Output the (X, Y) coordinate of the center of the cell containing the given text.  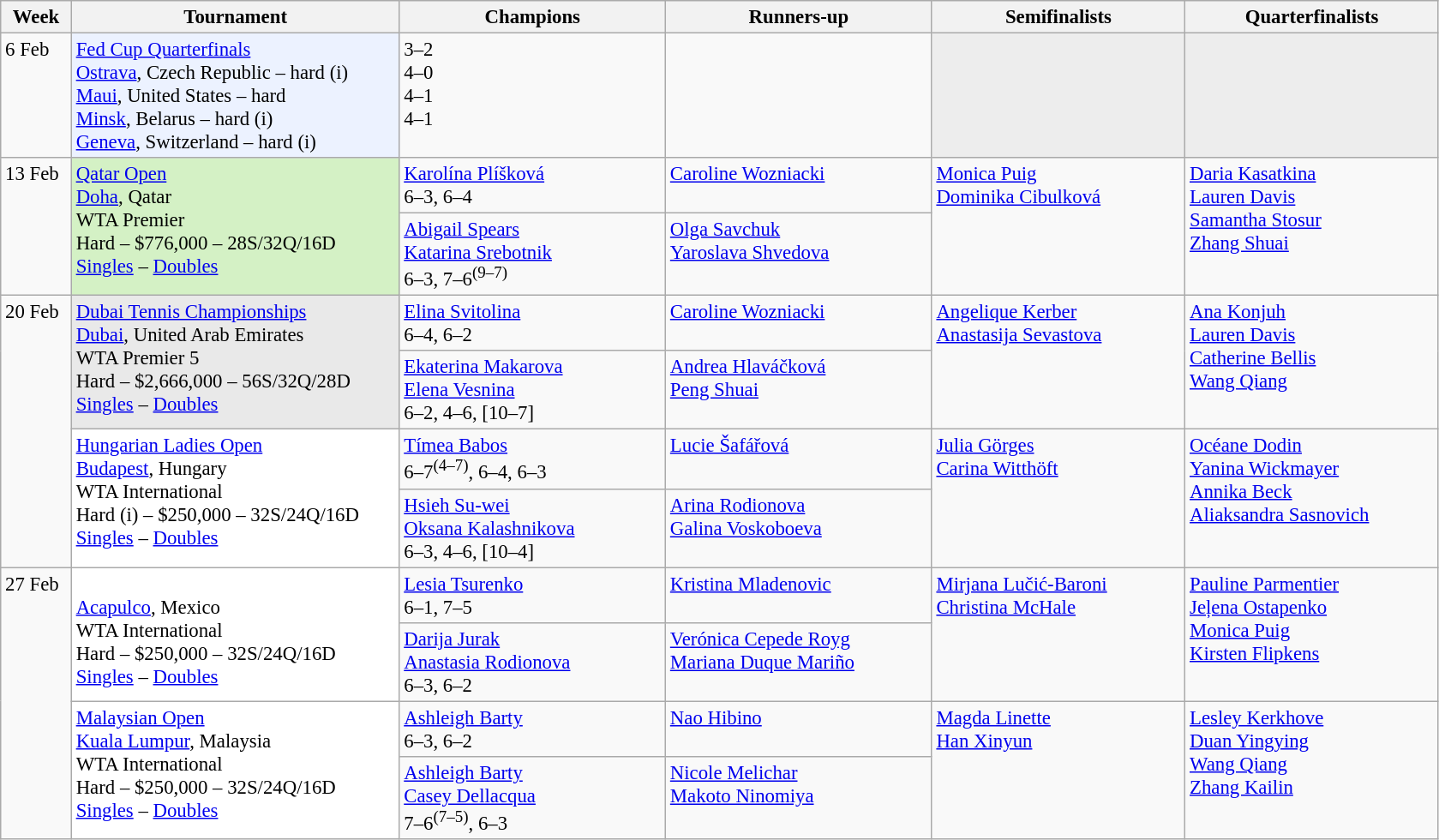
13 Feb (36, 226)
Quarterfinalists (1312, 17)
Malaysian Open Kuala Lumpur, MalaysiaWTA InternationalHard – $250,000 – 32S/24Q/16D Singles – Doubles (235, 770)
Magda Linette Han Xinyun (1058, 770)
20 Feb (36, 432)
Darija Jurak Anastasia Rodionova 6–3, 6–2 (533, 662)
Pauline Parmentier Jeļena Ostapenko Monica Puig Kirsten Flipkens (1312, 634)
Ashleigh Barty 6–3, 6–2 (533, 729)
Andrea Hlaváčková Peng Shuai (799, 391)
Lesley Kerkhove Duan Yingying Wang Qiang Zhang Kailin (1312, 770)
Dubai Tennis Championships Dubai, United Arab EmiratesWTA Premier 5Hard – $2,666,000 – 56S/32Q/28DSingles – Doubles (235, 363)
Champions (533, 17)
Julia Görges Carina Witthöft (1058, 499)
Week (36, 17)
Nao Hibino (799, 729)
Monica Puig Dominika Cibulková (1058, 226)
Daria Kasatkina Lauren Davis Samantha Stosur Zhang Shuai (1312, 226)
Océane Dodin Yanina Wickmayer Annika Beck Aliaksandra Sasnovich (1312, 499)
Abigail Spears Katarina Srebotnik 6–3, 7–6(9–7) (533, 255)
Nicole Melichar Makoto Ninomiya (799, 798)
Tournament (235, 17)
Runners-up (799, 17)
Lesia Tsurenko6–1, 7–5 (533, 595)
Kristina Mladenovic (799, 595)
Elina Svitolina6–4, 6–2 (533, 324)
Fed Cup Quarterfinals Ostrava, Czech Republic – hard (i) Maui, United States – hard Minsk, Belarus – hard (i) Geneva, Switzerland – hard (i) (235, 96)
Olga Savchuk Yaroslava Shvedova (799, 255)
Ana Konjuh Lauren Davis Catherine Bellis Wang Qiang (1312, 363)
Acapulco, MexicoWTA InternationalHard – $250,000 – 32S/24Q/16DSingles – Doubles (235, 634)
Ashleigh Barty Casey Dellacqua 7–6(7–5), 6–3 (533, 798)
Hungarian Ladies Open Budapest, HungaryWTA InternationalHard (i) – $250,000 – 32S/24Q/16DSingles – Doubles (235, 499)
Semifinalists (1058, 17)
6 Feb (36, 96)
Karolína Plíšková6–3, 6–4 (533, 185)
Lucie Šafářová (799, 459)
3–2 4–0 4–1 4–1 (533, 96)
Qatar Open Doha, QatarWTA PremierHard – $776,000 – 28S/32Q/16DSingles – Doubles (235, 226)
Arina Rodionova Galina Voskoboeva (799, 528)
Mirjana Lučić-Baroni Christina McHale (1058, 634)
Ekaterina Makarova Elena Vesnina 6–2, 4–6, [10–7] (533, 391)
27 Feb (36, 703)
Tímea Babos 6–7(4–7), 6–4, 6–3 (533, 459)
Hsieh Su-wei Oksana Kalashnikova 6–3, 4–6, [10–4] (533, 528)
Verónica Cepede Royg Mariana Duque Mariño (799, 662)
Angelique Kerber Anastasija Sevastova (1058, 363)
